Determine the (x, y) coordinate at the center of the cell enclosing the given text.  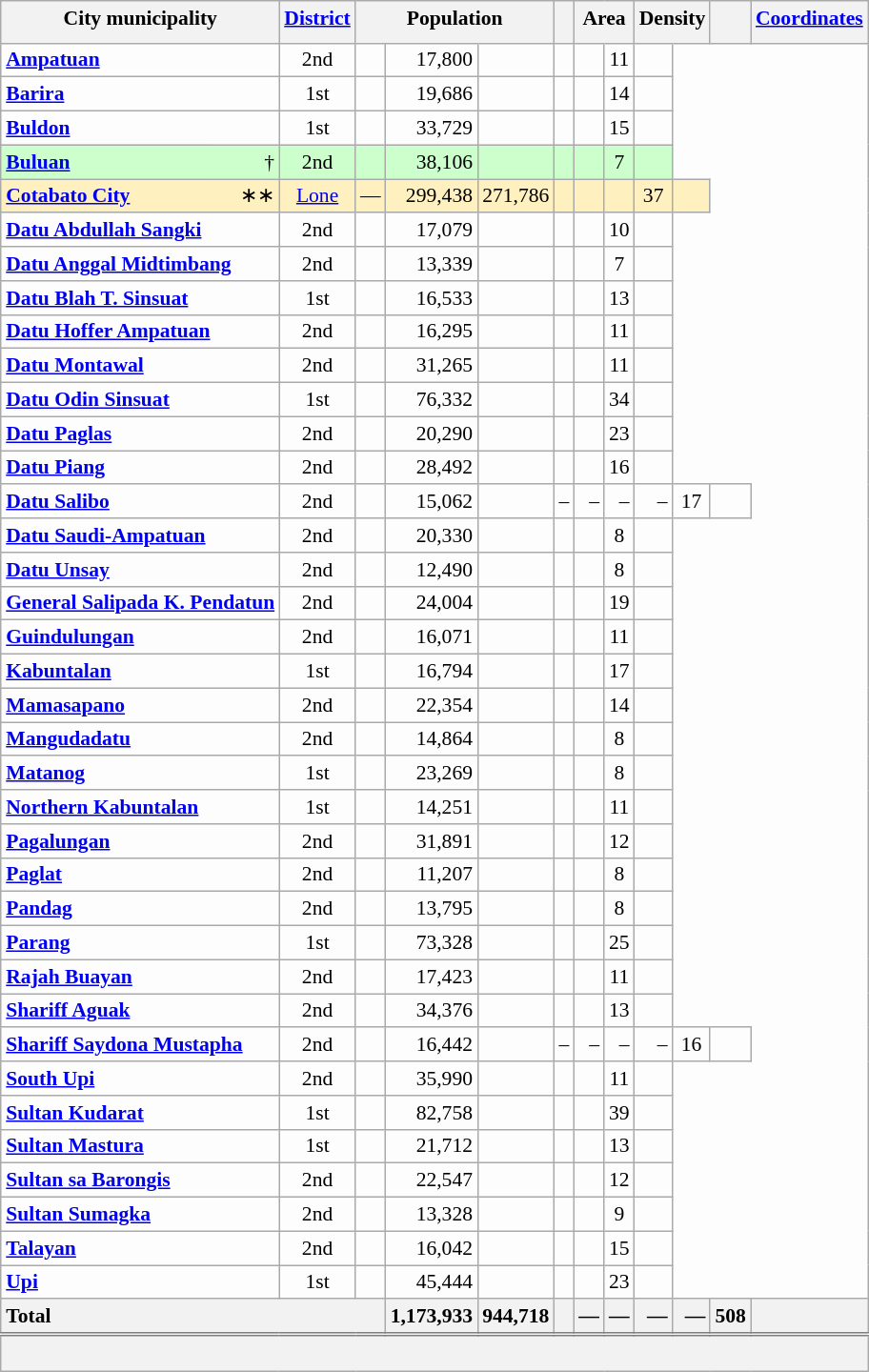
25 (619, 942)
14,864 (432, 739)
17,079 (432, 230)
33,729 (432, 128)
11,207 (432, 875)
Datu Piang (140, 467)
Datu Blah T. Sinsuat (140, 297)
16,794 (432, 671)
Shariff Saydona Mustapha (140, 1044)
Pagalungan (140, 840)
17,800 (432, 60)
73,328 (432, 942)
Datu Salibo (140, 501)
Guindulungan (140, 637)
Cotabato City (106, 196)
Datu Paglas (140, 434)
76,332 (432, 399)
1,173,933 (432, 1317)
Rajah Buayan (140, 977)
District (317, 17)
13,339 (432, 264)
944,718 (515, 1317)
Buluan (106, 162)
22,547 (432, 1180)
16,442 (432, 1044)
13,795 (432, 909)
Datu Saudi-Ampatuan (140, 535)
Sultan Kudarat (140, 1112)
Talayan (140, 1248)
∗∗ (246, 196)
508 (730, 1317)
19 (619, 603)
Density (673, 17)
Sultan Sumagka (140, 1214)
Sultan Mastura (140, 1146)
Lone (317, 196)
31,891 (432, 840)
Kabuntalan (140, 671)
† (246, 162)
Ampatuan (140, 60)
20,330 (432, 535)
13,328 (432, 1214)
10 (619, 230)
Northern Kabuntalan (140, 807)
16,295 (432, 332)
Population (455, 17)
Total (192, 1317)
38,106 (432, 162)
12,490 (432, 569)
Datu Odin Sinsuat (140, 399)
South Upi (140, 1079)
20,290 (432, 434)
Sultan sa Barongis (140, 1180)
City municipality (140, 17)
Matanog (140, 773)
Upi (140, 1282)
General Salipada K. Pendatun (140, 603)
Paglat (140, 875)
22,354 (432, 705)
Datu Hoffer Ampatuan (140, 332)
19,686 (432, 94)
28,492 (432, 467)
299,438 (432, 196)
23,269 (432, 773)
16,071 (432, 637)
Mangudadatu (140, 739)
35,990 (432, 1079)
Shariff Aguak (140, 1010)
Coordinates (810, 17)
Datu Anggal Midtimbang (140, 264)
Pandag (140, 909)
34,376 (432, 1010)
34 (619, 399)
Parang (140, 942)
17,423 (432, 977)
Barira (140, 94)
9 (619, 1214)
Datu Abdullah Sangki (140, 230)
Area (604, 17)
31,265 (432, 366)
14,251 (432, 807)
16,533 (432, 297)
Mamasapano (140, 705)
21,712 (432, 1146)
Datu Unsay (140, 569)
Datu Montawal (140, 366)
82,758 (432, 1112)
45,444 (432, 1282)
24,004 (432, 603)
39 (619, 1112)
271,786 (515, 196)
16,042 (432, 1248)
Buldon (140, 128)
37 (654, 196)
15,062 (432, 501)
